Pinpoint the cell where the given text exists, returning its [x, y] midpoint coordinate. 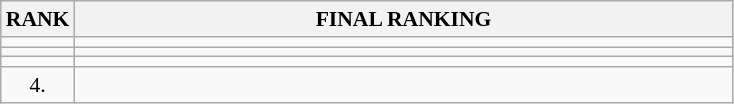
RANK [38, 19]
4. [38, 85]
FINAL RANKING [403, 19]
